Identify which cell holds the provided text, then report its [x, y] central coordinate. 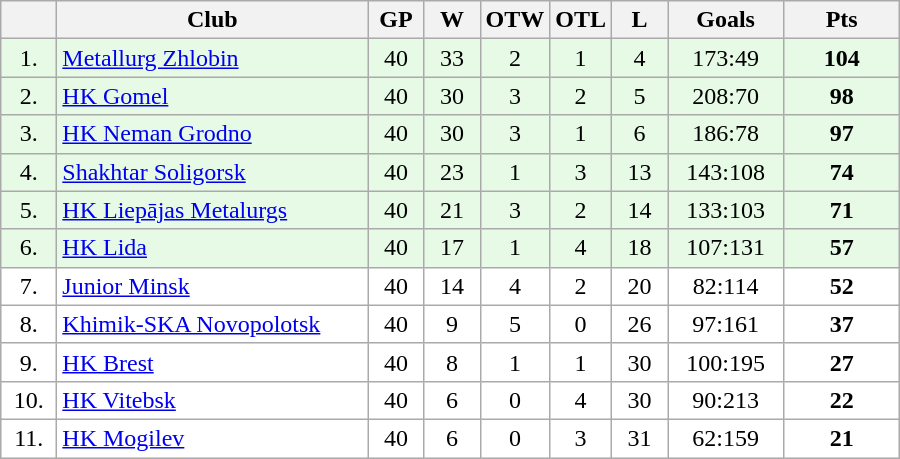
Goals [726, 20]
186:78 [726, 134]
Club [212, 20]
57 [842, 248]
2. [29, 96]
Junior Minsk [212, 286]
HK Neman Grodno [212, 134]
10. [29, 400]
5. [29, 210]
1. [29, 58]
27 [842, 362]
4. [29, 172]
22 [842, 400]
9. [29, 362]
26 [640, 324]
Metallurg Zhlobin [212, 58]
90:213 [726, 400]
74 [842, 172]
OTW [515, 20]
13 [640, 172]
208:70 [726, 96]
100:195 [726, 362]
33 [452, 58]
98 [842, 96]
7. [29, 286]
HK Liepājas Metalurgs [212, 210]
82:114 [726, 286]
18 [640, 248]
37 [842, 324]
W [452, 20]
107:131 [726, 248]
3. [29, 134]
11. [29, 438]
9 [452, 324]
31 [640, 438]
6. [29, 248]
97:161 [726, 324]
23 [452, 172]
Shakhtar Soligorsk [212, 172]
17 [452, 248]
OTL [581, 20]
GP [396, 20]
20 [640, 286]
62:159 [726, 438]
L [640, 20]
Khimik-SKA Novopolotsk [212, 324]
HK Mogilev [212, 438]
97 [842, 134]
104 [842, 58]
HK Lida [212, 248]
HK Vitebsk [212, 400]
143:108 [726, 172]
HK Brest [212, 362]
173:49 [726, 58]
HK Gomel [212, 96]
8. [29, 324]
133:103 [726, 210]
8 [452, 362]
52 [842, 286]
Pts [842, 20]
71 [842, 210]
